For the text-containing cell, return its midpoint in (X, Y) coordinate format. 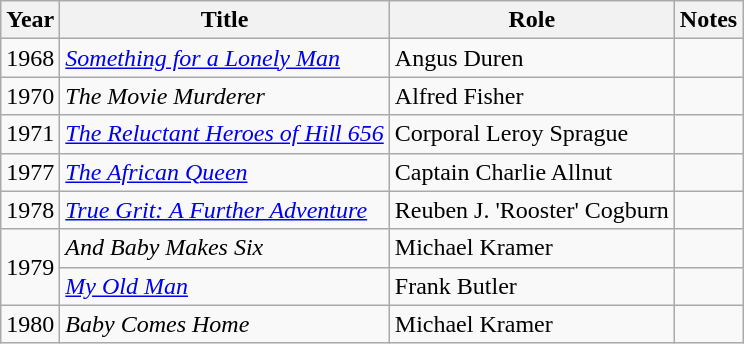
1968 (30, 58)
1970 (30, 96)
The Reluctant Heroes of Hill 656 (224, 134)
1978 (30, 210)
Captain Charlie Allnut (532, 172)
Alfred Fisher (532, 96)
1971 (30, 134)
Notes (708, 20)
Corporal Leroy Sprague (532, 134)
Frank Butler (532, 286)
The Movie Murderer (224, 96)
And Baby Makes Six (224, 248)
Title (224, 20)
1977 (30, 172)
Role (532, 20)
Baby Comes Home (224, 324)
My Old Man (224, 286)
1979 (30, 267)
The African Queen (224, 172)
True Grit: A Further Adventure (224, 210)
Something for a Lonely Man (224, 58)
1980 (30, 324)
Year (30, 20)
Reuben J. 'Rooster' Cogburn (532, 210)
Angus Duren (532, 58)
